Scan for the cell matching the given text and deliver its (X, Y) coordinate at center. 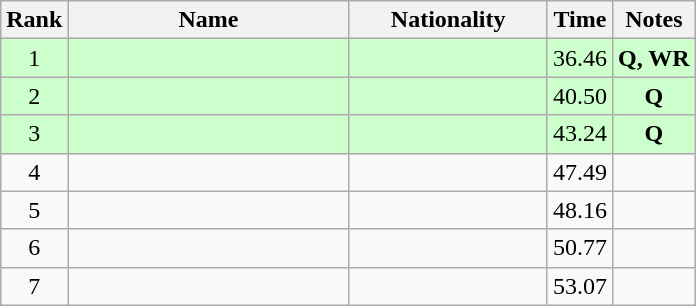
5 (34, 210)
50.77 (580, 248)
Rank (34, 20)
53.07 (580, 286)
Nationality (448, 20)
1 (34, 58)
43.24 (580, 134)
47.49 (580, 172)
7 (34, 286)
2 (34, 96)
3 (34, 134)
6 (34, 248)
40.50 (580, 96)
4 (34, 172)
Q, WR (654, 58)
Notes (654, 20)
48.16 (580, 210)
Time (580, 20)
36.46 (580, 58)
Name (208, 20)
